Output the (x, y) coordinate of the center of the cell containing the given text.  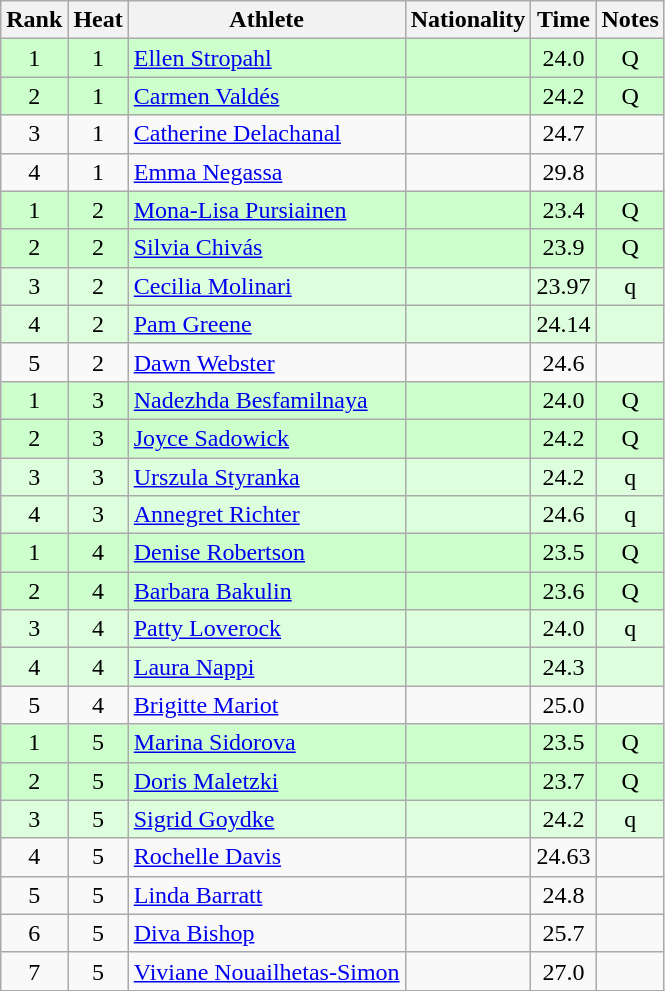
Catherine Delachanal (266, 134)
Rank (34, 20)
Urszula Styranka (266, 477)
Linda Barratt (266, 895)
Joyce Sadowick (266, 438)
Athlete (266, 20)
Brigitte Mariot (266, 705)
Sigrid Goydke (266, 819)
Laura Nappi (266, 667)
Nationality (468, 20)
Rochelle Davis (266, 857)
6 (34, 933)
Nadezhda Besfamilnaya (266, 400)
Dawn Webster (266, 362)
24.14 (564, 324)
Time (564, 20)
23.6 (564, 591)
23.7 (564, 781)
Annegret Richter (266, 515)
24.63 (564, 857)
Viviane Nouailhetas-Simon (266, 971)
23.97 (564, 286)
Marina Sidorova (266, 743)
Denise Robertson (266, 553)
Ellen Stropahl (266, 58)
23.4 (564, 210)
Pam Greene (266, 324)
24.8 (564, 895)
Silvia Chivás (266, 248)
27.0 (564, 971)
Emma Negassa (266, 172)
Doris Maletzki (266, 781)
7 (34, 971)
Heat (98, 20)
25.7 (564, 933)
Mona-Lisa Pursiainen (266, 210)
29.8 (564, 172)
24.7 (564, 134)
Barbara Bakulin (266, 591)
Notes (630, 20)
24.3 (564, 667)
25.0 (564, 705)
Diva Bishop (266, 933)
23.9 (564, 248)
Carmen Valdés (266, 96)
Patty Loverock (266, 629)
Cecilia Molinari (266, 286)
